Return the [X, Y] coordinate for the center point of the cell that contains the specified text.  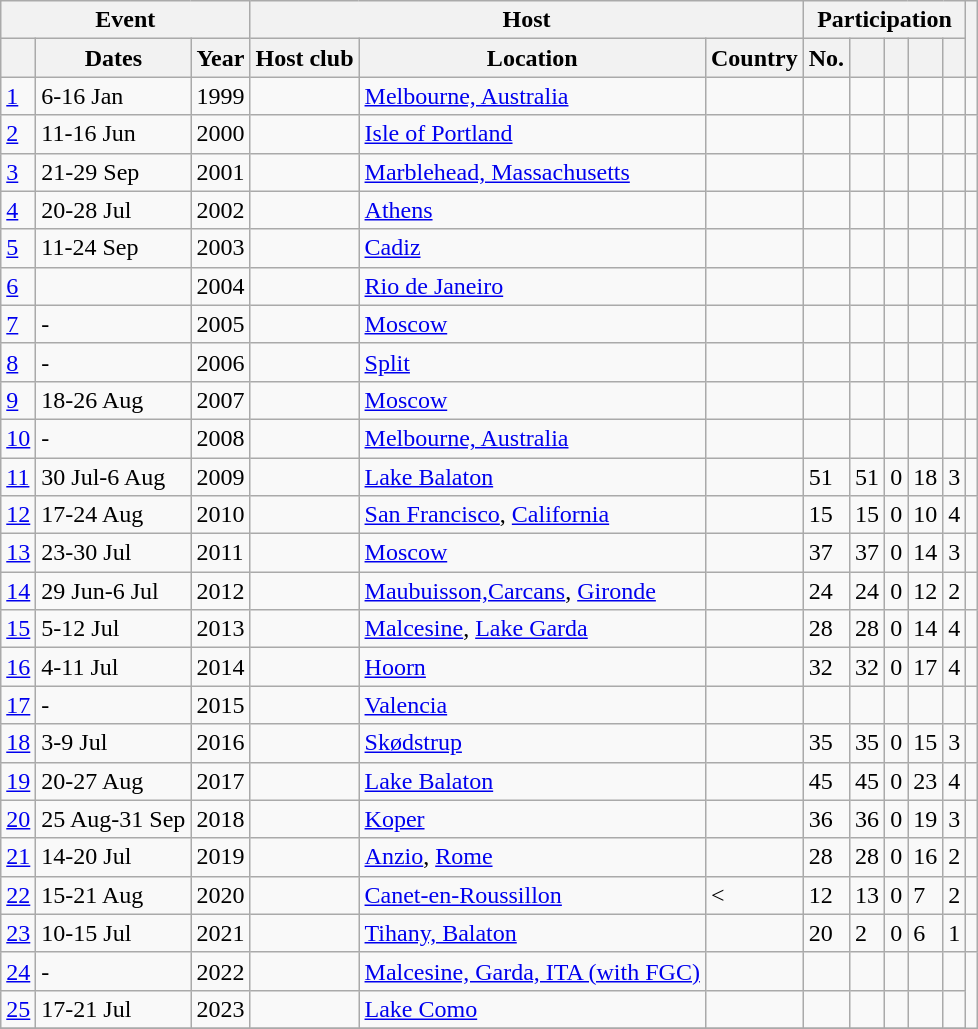
2017 [220, 781]
Koper [532, 819]
8 [18, 362]
2016 [220, 743]
11-16 Jun [114, 134]
2015 [220, 705]
2007 [220, 400]
Year [220, 58]
Valencia [532, 705]
6-16 Jan [114, 96]
Host [526, 20]
2006 [220, 362]
2019 [220, 857]
2023 [220, 1009]
Malcesine, Garda, ITA (with FGC) [532, 971]
20-27 Aug [114, 781]
Event [126, 20]
2013 [220, 629]
3-9 Jul [114, 743]
11-24 Sep [114, 248]
2021 [220, 933]
15-21 Aug [114, 895]
Isle of Portland [532, 134]
17-21 Jul [114, 1009]
2005 [220, 324]
San Francisco, California [532, 515]
10-15 Jul [114, 933]
2003 [220, 248]
4-11 Jul [114, 667]
Split [532, 362]
22 [18, 895]
23-30 Jul [114, 553]
2010 [220, 515]
Country [754, 58]
1999 [220, 96]
2000 [220, 134]
2022 [220, 971]
9 [18, 400]
5 [18, 248]
Athens [532, 210]
2008 [220, 438]
Maubuisson,Carcans, Gironde [532, 591]
Cadiz [532, 248]
Hoorn [532, 667]
Skødstrup [532, 743]
No. [826, 58]
21 [18, 857]
< [754, 895]
29 Jun-6 Jul [114, 591]
2014 [220, 667]
5-12 Jul [114, 629]
Host club [304, 58]
2002 [220, 210]
17-24 Aug [114, 515]
2004 [220, 286]
Canet-en-Roussillon [532, 895]
2009 [220, 477]
18-26 Aug [114, 400]
20-28 Jul [114, 210]
2018 [220, 819]
2012 [220, 591]
Location [532, 58]
25 [18, 1009]
Rio de Janeiro [532, 286]
25 Aug-31 Sep [114, 819]
Lake Como [532, 1009]
Marblehead, Massachusetts [532, 172]
Participation [884, 20]
30 Jul-6 Aug [114, 477]
Malcesine, Lake Garda [532, 629]
Dates [114, 58]
Tihany, Balaton [532, 933]
11 [18, 477]
21-29 Sep [114, 172]
14-20 Jul [114, 857]
2001 [220, 172]
Anzio, Rome [532, 857]
2011 [220, 553]
2020 [220, 895]
